Find where the given text appears and provide that cell's center as (X, Y) coordinate. 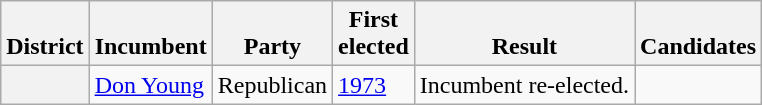
Result (524, 34)
Firstelected (374, 34)
Don Young (150, 85)
Incumbent re-elected. (524, 85)
Candidates (698, 34)
Party (272, 34)
Republican (272, 85)
District (45, 34)
1973 (374, 85)
Incumbent (150, 34)
